Pinpoint the cell where the given text exists, returning its [X, Y] midpoint coordinate. 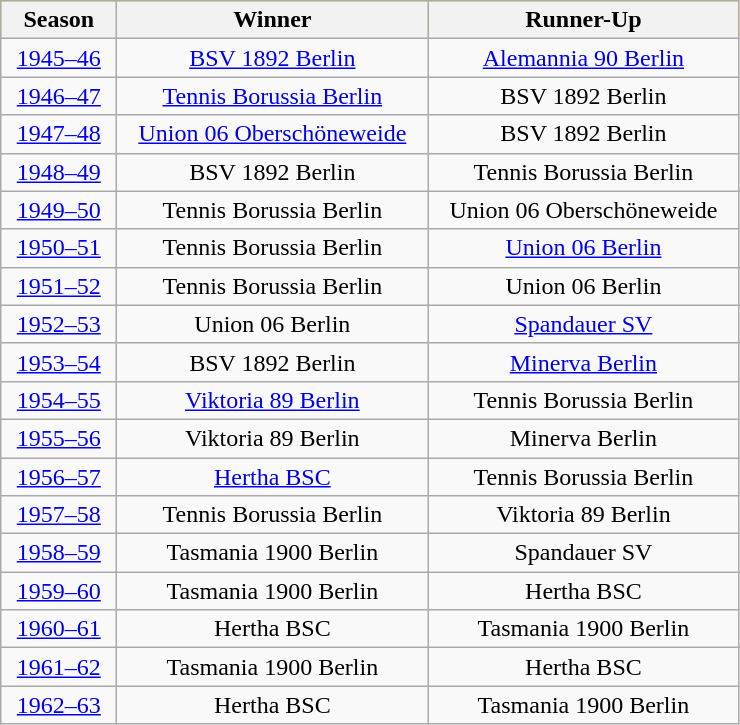
1945–46 [59, 58]
Alemannia 90 Berlin [584, 58]
Winner [272, 20]
1946–47 [59, 96]
1957–58 [59, 515]
1962–63 [59, 705]
1954–55 [59, 400]
1953–54 [59, 362]
1949–50 [59, 210]
Runner-Up [584, 20]
1950–51 [59, 248]
1958–59 [59, 553]
1956–57 [59, 477]
1961–62 [59, 667]
1959–60 [59, 591]
1951–52 [59, 286]
Season [59, 20]
1952–53 [59, 324]
1960–61 [59, 629]
1947–48 [59, 134]
1948–49 [59, 172]
1955–56 [59, 438]
